Capture the cell that displays the provided text and extract its [X, Y] central coordinate. 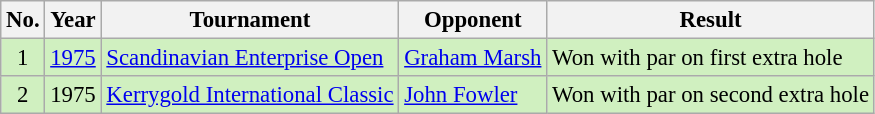
Tournament [250, 20]
John Fowler [473, 95]
2 [23, 95]
1 [23, 58]
Result [711, 20]
Year [73, 20]
Graham Marsh [473, 58]
No. [23, 20]
Scandinavian Enterprise Open [250, 58]
Opponent [473, 20]
Kerrygold International Classic [250, 95]
Won with par on second extra hole [711, 95]
Won with par on first extra hole [711, 58]
